Search for the cell housing the specified text and yield its (X, Y) center coordinate. 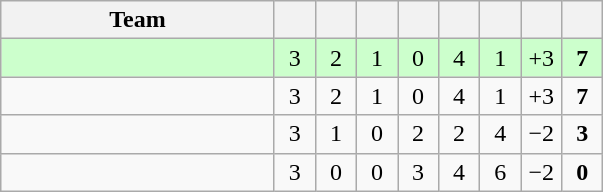
Team (138, 20)
6 (500, 172)
